Locate the cell with the specified text and output its (x, y) center coordinate. 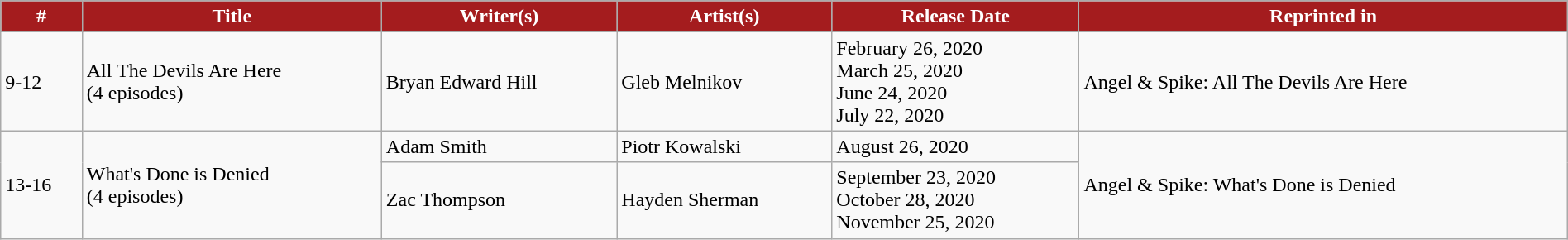
Adam Smith (499, 146)
Reprinted in (1323, 17)
Bryan Edward Hill (499, 81)
Artist(s) (724, 17)
All The Devils Are Here(4 episodes) (232, 81)
Zac Thompson (499, 200)
Gleb Melnikov (724, 81)
August 26, 2020 (956, 146)
Writer(s) (499, 17)
September 23, 2020 October 28, 2020November 25, 2020 (956, 200)
Hayden Sherman (724, 200)
9-12 (41, 81)
What's Done is Denied(4 episodes) (232, 185)
Piotr Kowalski (724, 146)
Angel & Spike: All The Devils Are Here (1323, 81)
13-16 (41, 185)
Title (232, 17)
Release Date (956, 17)
Angel & Spike: What's Done is Denied (1323, 185)
# (41, 17)
February 26, 2020 March 25, 2020 June 24, 2020 July 22, 2020 (956, 81)
